Extract the [X, Y] coordinate from the center of the cell holding the provided text.  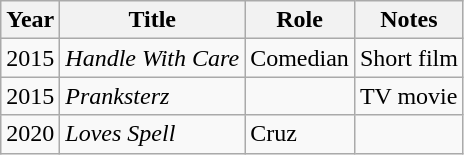
Year [30, 20]
Title [152, 20]
Comedian [300, 58]
Cruz [300, 134]
Loves Spell [152, 134]
Pranksterz [152, 96]
Role [300, 20]
TV movie [408, 96]
Notes [408, 20]
2020 [30, 134]
Short film [408, 58]
Handle With Care [152, 58]
